For the text-containing cell, return its midpoint in (X, Y) coordinate format. 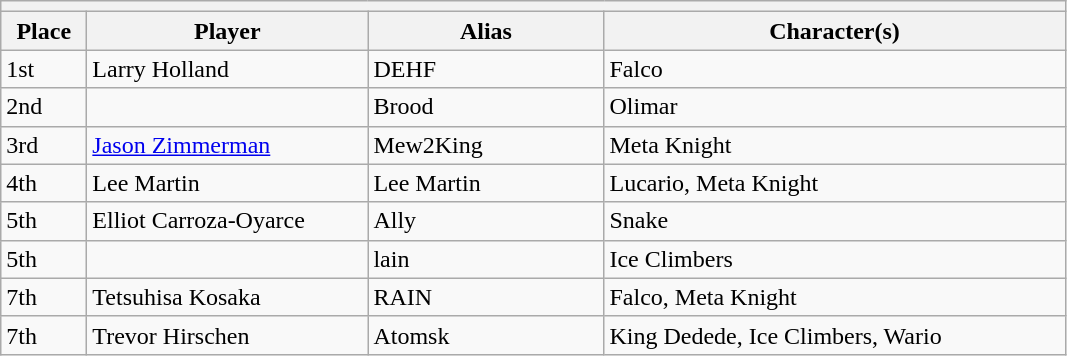
Mew2King (486, 145)
Character(s) (834, 31)
DEHF (486, 69)
Alias (486, 31)
4th (44, 183)
Falco, Meta Knight (834, 297)
Atomsk (486, 335)
Falco (834, 69)
Place (44, 31)
Brood (486, 107)
lain (486, 259)
Jason Zimmerman (228, 145)
Larry Holland (228, 69)
Ally (486, 221)
Lucario, Meta Knight (834, 183)
Olimar (834, 107)
Trevor Hirschen (228, 335)
King Dedede, Ice Climbers, Wario (834, 335)
1st (44, 69)
Player (228, 31)
3rd (44, 145)
Elliot Carroza-Oyarce (228, 221)
Ice Climbers (834, 259)
Meta Knight (834, 145)
Tetsuhisa Kosaka (228, 297)
Snake (834, 221)
2nd (44, 107)
RAIN (486, 297)
